Find where the given text appears and provide that cell's center as (X, Y) coordinate. 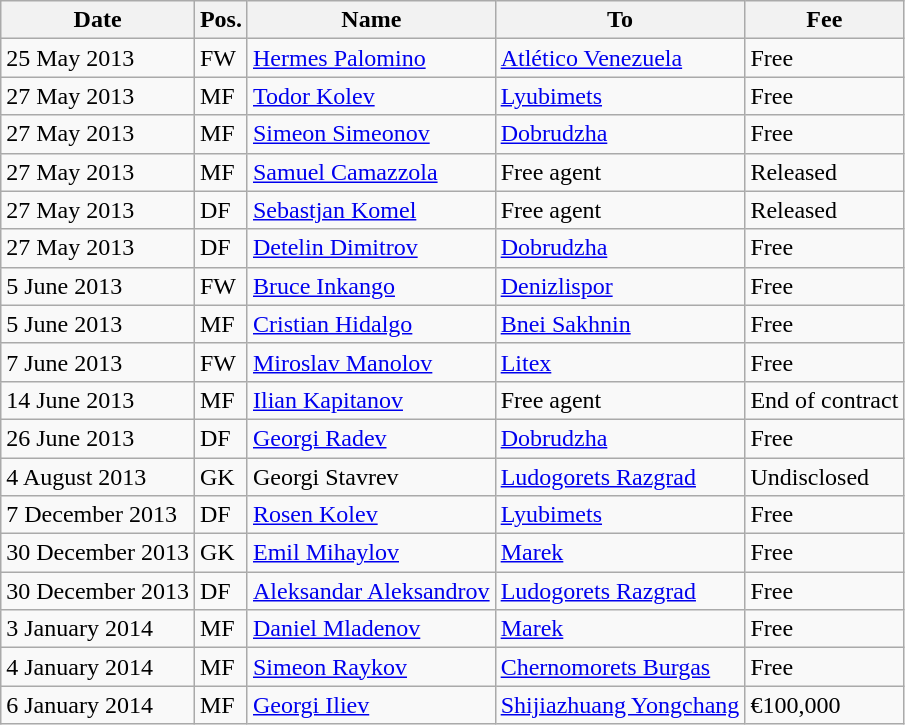
Chernomorets Burgas (620, 667)
Denizlispor (620, 286)
4 January 2014 (98, 667)
6 January 2014 (98, 705)
Ilian Kapitanov (371, 400)
€100,000 (824, 705)
Hermes Palomino (371, 58)
Detelin Dimitrov (371, 248)
Georgi Iliev (371, 705)
Georgi Radev (371, 438)
25 May 2013 (98, 58)
7 June 2013 (98, 362)
Aleksandar Aleksandrov (371, 591)
Emil Mihaylov (371, 553)
7 December 2013 (98, 515)
End of contract (824, 400)
Rosen Kolev (371, 515)
Date (98, 20)
4 August 2013 (98, 477)
Cristian Hidalgo (371, 324)
Sebastjan Komel (371, 210)
Fee (824, 20)
Bruce Inkango (371, 286)
Undisclosed (824, 477)
Atlético Venezuela (620, 58)
Georgi Stavrev (371, 477)
Samuel Camazzola (371, 172)
Miroslav Manolov (371, 362)
Daniel Mladenov (371, 629)
Shijiazhuang Yongchang (620, 705)
To (620, 20)
Todor Kolev (371, 96)
Litex (620, 362)
Name (371, 20)
Simeon Simeonov (371, 134)
3 January 2014 (98, 629)
14 June 2013 (98, 400)
Bnei Sakhnin (620, 324)
Simeon Raykov (371, 667)
26 June 2013 (98, 438)
Pos. (220, 20)
